Search for the cell housing the specified text and yield its [x, y] center coordinate. 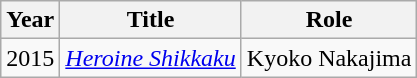
Role [329, 20]
2015 [30, 58]
Heroine Shikkaku [150, 58]
Kyoko Nakajima [329, 58]
Year [30, 20]
Title [150, 20]
